Capture the cell that displays the provided text and extract its (x, y) central coordinate. 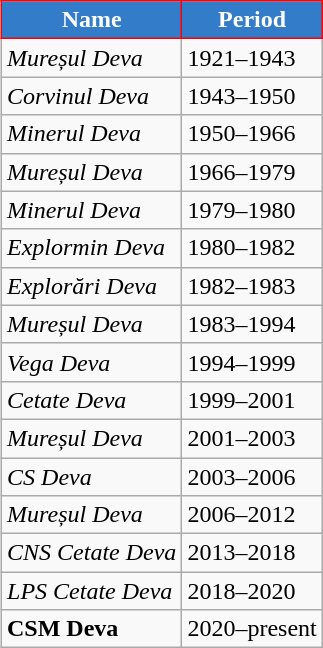
Explormin Deva (92, 248)
Vega Deva (92, 362)
CNS Cetate Deva (92, 553)
1982–1983 (252, 286)
2020–present (252, 629)
2001–2003 (252, 438)
1983–1994 (252, 324)
2018–2020 (252, 591)
1921–1943 (252, 58)
Cetate Deva (92, 400)
2003–2006 (252, 477)
2013–2018 (252, 553)
CS Deva (92, 477)
1994–1999 (252, 362)
Corvinul Deva (92, 96)
1999–2001 (252, 400)
1966–1979 (252, 172)
1979–1980 (252, 210)
CSM Deva (92, 629)
1950–1966 (252, 134)
2006–2012 (252, 515)
LPS Cetate Deva (92, 591)
1980–1982 (252, 248)
Explorări Deva (92, 286)
Period (252, 20)
1943–1950 (252, 96)
Name (92, 20)
